From the cell containing the given text, extract its center point as [X, Y] coordinate. 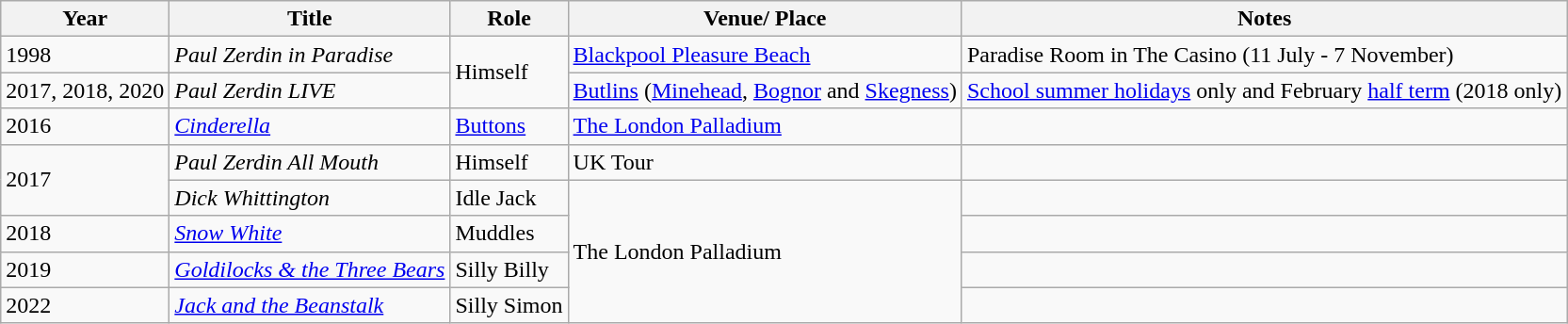
Title [310, 19]
Cinderella [310, 126]
UK Tour [765, 162]
2018 [85, 234]
2016 [85, 126]
Snow White [310, 234]
Paul Zerdin in Paradise [310, 55]
Butlins (Minehead, Bognor and Skegness) [765, 90]
Venue/ Place [765, 19]
Dick Whittington [310, 198]
Notes [1264, 19]
Goldilocks & the Three Bears [310, 269]
Muddles [509, 234]
Role [509, 19]
2022 [85, 305]
2019 [85, 269]
Silly Simon [509, 305]
2017 [85, 180]
Paul Zerdin LIVE [310, 90]
Silly Billy [509, 269]
Jack and the Beanstalk [310, 305]
Blackpool Pleasure Beach [765, 55]
Buttons [509, 126]
School summer holidays only and February half term (2018 only) [1264, 90]
Paradise Room in The Casino (11 July - 7 November) [1264, 55]
Year [85, 19]
Paul Zerdin All Mouth [310, 162]
1998 [85, 55]
2017, 2018, 2020 [85, 90]
Idle Jack [509, 198]
